Determine the [x, y] coordinate at the center of the cell enclosing the given text.  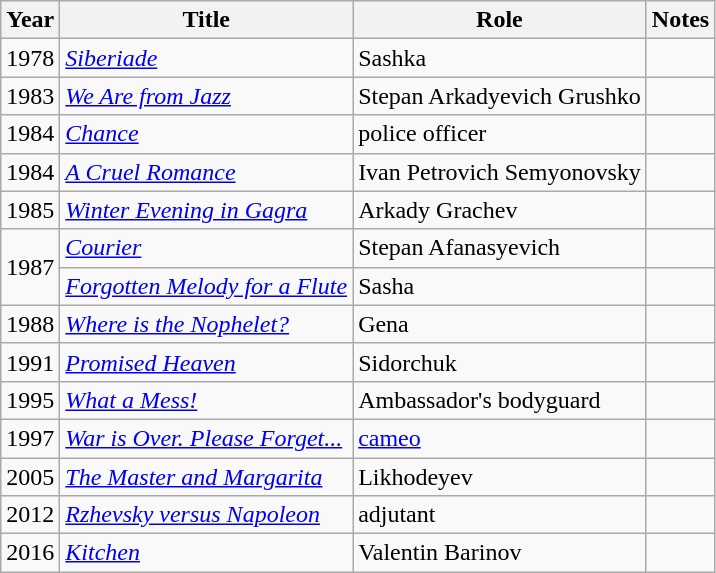
1978 [30, 58]
2016 [30, 553]
1987 [30, 267]
1997 [30, 438]
Chance [206, 134]
Promised Heaven [206, 362]
Notes [680, 20]
Siberiade [206, 58]
Winter Evening in Gagra [206, 210]
Ivan Petrovich Semyonovsky [500, 172]
Kitchen [206, 553]
1985 [30, 210]
Valentin Barinov [500, 553]
Stepan Arkadyevich Grushko [500, 96]
Arkady Grachev [500, 210]
police officer [500, 134]
Sashka [500, 58]
The Master and Margarita [206, 477]
adjutant [500, 515]
Forgotten Melody for a Flute [206, 286]
1991 [30, 362]
Role [500, 20]
Title [206, 20]
What a Mess! [206, 400]
1988 [30, 324]
1995 [30, 400]
Courier [206, 248]
2012 [30, 515]
Gena [500, 324]
Where is the Nophelet? [206, 324]
We Are from Jazz [206, 96]
Year [30, 20]
Rzhevsky versus Napoleon [206, 515]
A Cruel Romance [206, 172]
Likhodeyev [500, 477]
Stepan Afanasyevich [500, 248]
1983 [30, 96]
Sasha [500, 286]
Sidorchuk [500, 362]
War is Over. Please Forget... [206, 438]
cameo [500, 438]
Ambassador's bodyguard [500, 400]
2005 [30, 477]
